Detect which cell encompasses the target text, then output its [x, y] center coordinate. 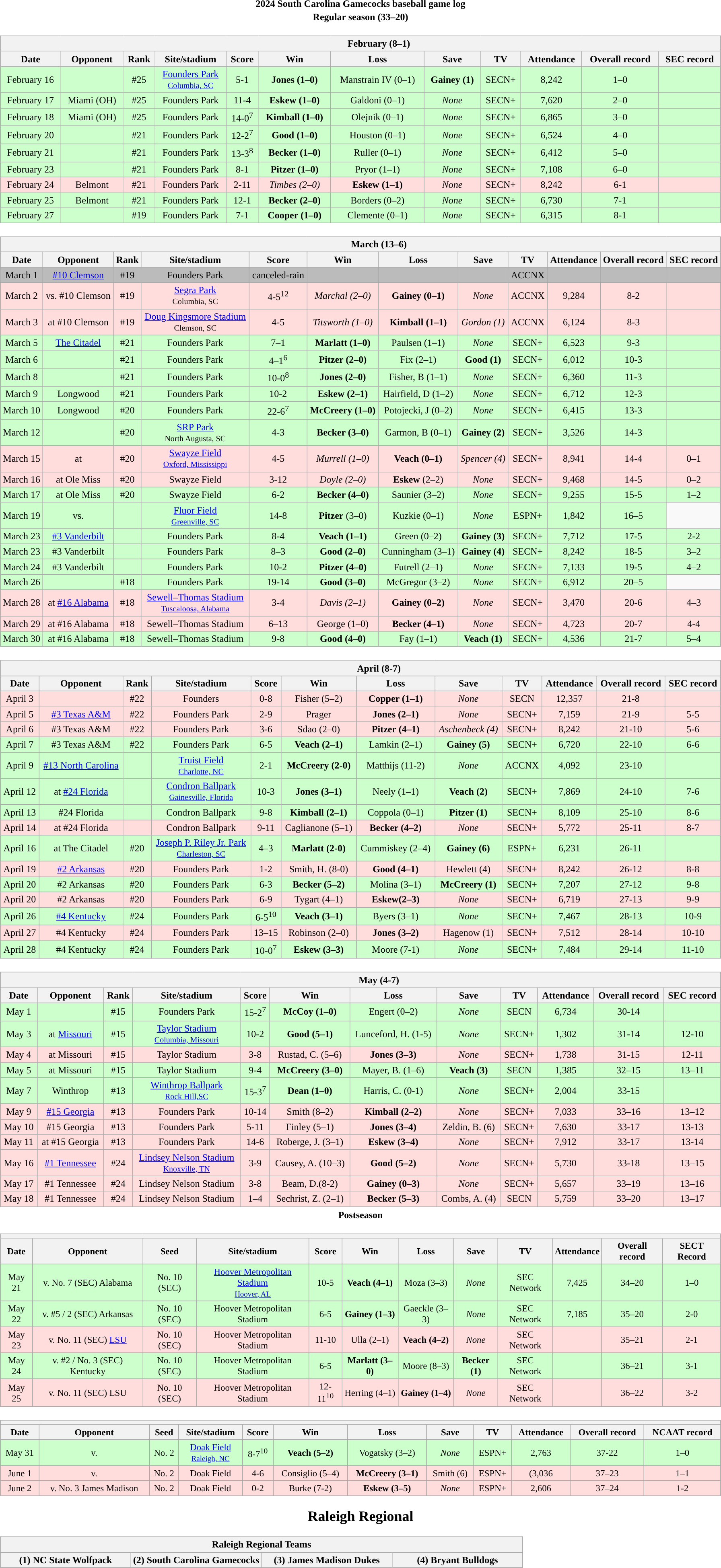
(3,036 [541, 1473]
Joseph P. Riley Jr. Park Charleston, SC [201, 849]
Caglianone (5–1) [319, 828]
Herring (4–1) [370, 1392]
vs. #10 Clemson [78, 296]
2-0 [692, 1313]
34–20 [632, 1282]
(1) NC State Wolfpack [66, 1560]
14-3 [633, 433]
15-37 [255, 1091]
Veach (3) [468, 1070]
March 29 [22, 624]
April 19 [20, 869]
6,315 [551, 215]
2,004 [566, 1091]
Gainey (1) [452, 80]
May 17 [19, 1184]
2-2 [694, 536]
1–1 [682, 1473]
12-10 [692, 1034]
19-14 [278, 582]
Matthijs (11-2) [396, 766]
Lindsey Nelson StadiumKnoxville, TN [187, 1163]
28-14 [631, 933]
13–17 [692, 1199]
Vogatsky (3–2) [387, 1453]
Gainey (6) [468, 849]
13-14 [692, 1142]
7,185 [577, 1313]
1,738 [566, 1055]
4-4 [694, 624]
33-18 [628, 1163]
4–2 [694, 567]
13–12 [692, 1112]
McCoy (1–0) [310, 1012]
February 21 [31, 153]
March 5 [22, 343]
8–3 [278, 551]
Beam, D.(8-2) [310, 1184]
Veach (4–1) [370, 1282]
Good (5–1) [310, 1034]
March 8 [22, 377]
Davis (2–1) [343, 603]
v. #2 / No. 3 (SEC) Kentucky [88, 1366]
March 24 [22, 567]
at [78, 458]
5,730 [566, 1163]
6-6 [693, 745]
May 22 [16, 1313]
June 1 [20, 1473]
0–2 [694, 479]
May 1 [19, 1012]
Moza (3–3) [426, 1282]
May 25 [16, 1392]
Causey, A. (10–3) [310, 1163]
Good (3–0) [343, 582]
Jones (2–1) [396, 714]
McCreery (2-0) [319, 766]
McCreery (3–0) [310, 1070]
Titsworth (1–0) [343, 322]
#13 North Carolina [81, 766]
6,412 [551, 153]
May 4 [19, 1055]
0-8 [266, 699]
7,207 [569, 884]
7,512 [569, 933]
May (4-7) [360, 980]
2-9 [266, 714]
Jones (1–0) [295, 80]
Jones (3–3) [393, 1055]
7,869 [569, 791]
14-5 [633, 479]
8-6 [693, 812]
Harris, C. (0-1) [393, 1091]
Consiglio (5–4) [310, 1473]
27-12 [631, 884]
36–21 [632, 1366]
Cooper (1–0) [295, 215]
Green (0–2) [418, 536]
April 16 [20, 849]
4-6 [257, 1473]
Smith (8–2) [310, 1112]
Engert (0–2) [393, 1012]
23-10 [631, 766]
1,842 [574, 516]
Good (4–1) [396, 869]
0-2 [257, 1488]
35–20 [632, 1313]
Pitzer (1) [468, 812]
9-9 [693, 900]
30-14 [628, 1012]
Kimball (1–1) [418, 322]
Combs, A. (4) [468, 1199]
Smith, H. (8-0) [319, 869]
March 28 [22, 603]
Hewlett (4) [468, 869]
Veach (0–1) [418, 458]
Garmon, B (0–1) [418, 433]
33–19 [628, 1184]
April 6 [20, 730]
3-4 [278, 603]
10-9 [693, 916]
April (8-7) [360, 668]
Fisher (5–2) [319, 699]
Pitzer (3–0) [343, 516]
Becker (2–0) [295, 200]
Good (1–0) [295, 135]
11-3 [633, 377]
5-5 [693, 714]
29-14 [631, 950]
May 23 [16, 1340]
Neely (1–1) [396, 791]
at The Citadel [81, 849]
Winthrop BallparkRock Hill,SC [187, 1091]
Fisher, B (1–1) [418, 377]
Paulsen (1–1) [418, 343]
4,536 [574, 639]
Timbes (2–0) [295, 185]
12-3 [633, 394]
Sechrist, Z. (2–1) [310, 1199]
6,912 [574, 582]
17-5 [633, 536]
6–0 [620, 169]
6-9 [266, 900]
April 13 [20, 812]
(3) James Madison Dukes [327, 1560]
Pryor (1–1) [377, 169]
Eskew (3–5) [387, 1488]
February 16 [31, 80]
March 6 [22, 360]
2,606 [541, 1488]
McCreery (1–0) [343, 410]
v. No. 7 (SEC) Alabama [88, 1282]
8-2 [633, 296]
Jones (3–1) [319, 791]
11-4 [242, 100]
Robinson (2–0) [319, 933]
6,719 [569, 900]
#24 Florida [81, 812]
6–13 [278, 624]
Gainey (0–3) [393, 1184]
Veach (4–2) [426, 1340]
Gainey (1–3) [370, 1313]
Marlatt (3–0) [370, 1366]
5,657 [566, 1184]
Spencer (4) [483, 458]
April 9 [20, 766]
Good (1) [483, 360]
Gainey (5) [468, 745]
26-11 [631, 849]
May 31 [20, 1453]
4-512 [278, 296]
February (8–1) [360, 43]
Taylor StadiumColumbia, Missouri [187, 1034]
Gainey (2) [483, 433]
Manstrain IV (0–1) [377, 80]
7,159 [569, 714]
6-510 [266, 916]
Eskew (2–2) [418, 479]
Becker (4–1) [418, 624]
10-5 [325, 1282]
10-14 [255, 1112]
6,734 [566, 1012]
3-6 [266, 730]
Cummiskey (2–4) [396, 849]
35–21 [632, 1340]
Copper (1–1) [396, 699]
13–11 [692, 1070]
13-38 [242, 153]
SRP ParkNorth Augusta, SC [196, 433]
6,730 [551, 200]
Aschenbeck (4) [468, 730]
Eskew(2–3) [396, 900]
Sdao (2–0) [319, 730]
3–2 [694, 551]
Becker (3–0) [343, 433]
12-27 [242, 135]
4-3 [278, 433]
Founders ParkColumbia, SC [191, 80]
8-8 [693, 869]
Gainey (3) [483, 536]
31-15 [628, 1055]
Pitzer (4–1) [396, 730]
24-10 [631, 791]
Futrell (2–1) [418, 567]
Raleigh Regional Teams [262, 1545]
Marlatt (1–0) [343, 343]
4,723 [574, 624]
14-8 [278, 516]
Good (4–0) [343, 639]
Eskew (3–4) [393, 1142]
Hoover Metropolitan StadiumHoover, AL [253, 1282]
Becker (1–0) [295, 153]
8,941 [574, 458]
20-7 [633, 624]
March 26 [22, 582]
#10 Clemson [78, 275]
14-4 [633, 458]
25-11 [631, 828]
Gordon (1) [483, 322]
Smith (6) [450, 1473]
Gainey (0–2) [418, 603]
May 5 [19, 1070]
McGregor (3–2) [418, 582]
0–1 [694, 458]
1–2 [694, 495]
April 12 [20, 791]
3,470 [574, 603]
Marlatt (2-0) [319, 849]
Pitzer (2–0) [343, 360]
(4) Bryant Bulldogs [458, 1560]
5-1 [242, 80]
7-6 [693, 791]
Moore (7-1) [396, 950]
5,759 [566, 1199]
canceled-rain [278, 275]
vs. [78, 516]
Eskew (2–1) [343, 394]
6,415 [574, 410]
March 1 [22, 275]
8-7 [693, 828]
Tygart (4–1) [319, 900]
March 9 [22, 394]
Becker (4–2) [396, 828]
9,284 [574, 296]
The Citadel [78, 343]
McCreery (3–1) [387, 1473]
Doak FieldRaleigh, NC [210, 1453]
33-15 [628, 1091]
8,109 [569, 812]
Truist FieldCharlotte, NC [201, 766]
5-6 [693, 730]
May 7 [19, 1091]
Jones (3–4) [393, 1127]
4–0 [620, 135]
April 27 [20, 933]
4,092 [569, 766]
Gainey (0–1) [418, 296]
Eskew (1–0) [295, 100]
6,524 [551, 135]
Lamkin (2–1) [396, 745]
21-9 [631, 714]
1,302 [566, 1034]
36–22 [632, 1392]
Molina (3–1) [396, 884]
Doyle (2–0) [343, 479]
Byers (3–1) [396, 916]
7,484 [569, 950]
Galdoni (0–1) [377, 100]
7–1 [278, 343]
37–23 [607, 1473]
7,033 [566, 1112]
7,620 [551, 100]
33–20 [628, 1199]
Clemente (0–1) [377, 215]
6-2 [278, 495]
6-3 [266, 884]
7,712 [574, 536]
Gaeckle (3–3) [426, 1313]
March 30 [22, 639]
Veach (5–2) [310, 1453]
12,357 [569, 699]
6,012 [574, 360]
Doug Kingsmore StadiumClemson, SC [196, 322]
March 12 [22, 433]
8-3 [633, 322]
6,720 [569, 745]
9,255 [574, 495]
22-67 [278, 410]
Kuzkie (0–1) [418, 516]
McCreery (1) [468, 884]
Kimball (2–1) [319, 812]
Houston (0–1) [377, 135]
7,108 [551, 169]
4–16 [278, 360]
Kimball (1–0) [295, 117]
3-12 [278, 479]
20–5 [633, 582]
Fay (1–1) [418, 639]
Gainey (1–4) [426, 1392]
Pitzer (1–0) [295, 169]
March 10 [22, 410]
February 23 [31, 169]
Burke (7-2) [310, 1488]
27-13 [631, 900]
Good (5–2) [393, 1163]
6,360 [574, 377]
5–4 [694, 639]
15-27 [255, 1012]
Founders [201, 699]
March 16 [22, 479]
Borders (0–2) [377, 200]
Veach (1–1) [343, 536]
3-2 [692, 1392]
March 2 [22, 296]
George (1–0) [343, 624]
SECT Record [692, 1251]
Hairfield, D (1–2) [418, 394]
April 28 [20, 950]
Moore (8–3) [426, 1366]
12-11 [692, 1055]
Potojecki, J (0–2) [418, 410]
3-1 [692, 1366]
7,912 [566, 1142]
Lunceford, H. (1-5) [393, 1034]
3–0 [620, 117]
26-12 [631, 869]
Kimball (2–2) [393, 1112]
15-5 [633, 495]
21-10 [631, 730]
May 21 [16, 1282]
Becker (5–2) [319, 884]
12-1110 [325, 1392]
25-10 [631, 812]
2,763 [541, 1453]
37–24 [607, 1488]
Winthrop [70, 1091]
9,468 [574, 479]
(2) South Carolina Gamecocks [196, 1560]
Swayze FieldOxford, Mississippi [196, 458]
Sewell–Thomas StadiumTuscaloosa, Alabama [196, 603]
10-07 [266, 950]
14-6 [255, 1142]
April 7 [20, 745]
6,712 [574, 394]
18-5 [633, 551]
Becker (4–0) [343, 495]
37-22 [607, 1453]
February 20 [31, 135]
Cunningham (3–1) [418, 551]
May 24 [16, 1366]
8-710 [257, 1453]
May 16 [19, 1163]
at #15 Georgia [70, 1142]
5,772 [569, 828]
8-4 [278, 536]
v. #5 / 2 (SEC) Arkansas [88, 1313]
Hagenow (1) [468, 933]
14-07 [242, 117]
February 27 [31, 215]
21-8 [631, 699]
Condron Ballpark Gainesville, Florida [201, 791]
at #10 Clemson [78, 322]
Rustad, C. (5–6) [310, 1055]
April 14 [20, 828]
32–15 [628, 1070]
May 9 [19, 1112]
May 10 [19, 1127]
7,630 [566, 1127]
2–0 [620, 100]
1,385 [566, 1070]
Coppola (0–1) [396, 812]
Pitzer (4–0) [343, 567]
33–16 [628, 1112]
6,124 [574, 322]
Murrell (1–0) [343, 458]
6,231 [569, 849]
Veach (1) [483, 639]
Olejnik (0–1) [377, 117]
Eskew (3–3) [319, 950]
April 26 [20, 916]
9-4 [255, 1070]
March 19 [22, 516]
Becker (1) [476, 1366]
7,133 [574, 567]
June 2 [20, 1488]
February 17 [31, 100]
Marchal (2–0) [343, 296]
13-3 [633, 410]
10-10 [693, 933]
April 5 [20, 714]
5-11 [255, 1127]
Prager [319, 714]
13–16 [692, 1184]
Zeldin, B. (6) [468, 1127]
28-13 [631, 916]
7,467 [569, 916]
6,865 [551, 117]
Good (2–0) [343, 551]
9-11 [266, 828]
Ruller (0–1) [377, 153]
Segra ParkColumbia, SC [196, 296]
February 25 [31, 200]
Gainey (4) [483, 551]
Fix (2–1) [418, 360]
February 18 [31, 117]
Finley (5–1) [310, 1127]
Becker (5–3) [393, 1199]
May 11 [19, 1142]
Fluor FieldGreenville, SC [196, 516]
10-08 [278, 377]
NCAAT record [682, 1432]
6,523 [574, 343]
Mayer, B. (1–6) [393, 1070]
Jones (3–2) [396, 933]
16–5 [633, 516]
3-9 [255, 1163]
5–0 [620, 153]
Veach (3–1) [319, 916]
April 3 [20, 699]
March 3 [22, 322]
21-7 [633, 639]
31-14 [628, 1034]
May 3 [19, 1034]
v. No. 3 James Madison [94, 1488]
Ulla (2–1) [370, 1340]
3,526 [574, 433]
March 17 [22, 495]
May 18 [19, 1199]
March (13–6) [360, 245]
1–4 [255, 1199]
March 15 [22, 458]
Veach (2) [468, 791]
February 24 [31, 185]
Veach (2–1) [319, 745]
19-5 [633, 567]
Eskew (1–1) [377, 185]
2-11 [242, 185]
13-13 [692, 1127]
Roberge, J. (3–1) [310, 1142]
22-10 [631, 745]
9-3 [633, 343]
Dean (1–0) [310, 1091]
6-1 [620, 185]
Saunier (3–2) [418, 495]
12-1 [242, 200]
7,425 [577, 1282]
20-6 [633, 603]
Jones (2–0) [343, 377]
